Pinpoint the cell where the given text exists, returning its (X, Y) midpoint coordinate. 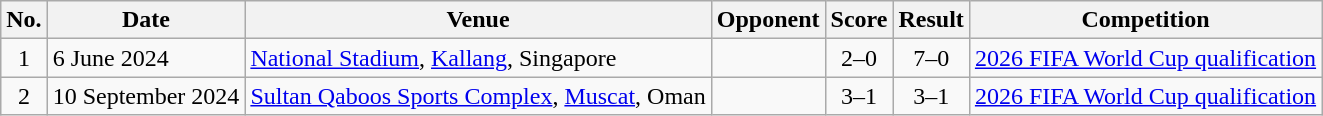
Opponent (768, 20)
6 June 2024 (146, 58)
Venue (478, 20)
National Stadium, Kallang, Singapore (478, 58)
10 September 2024 (146, 96)
Result (931, 20)
Date (146, 20)
No. (24, 20)
Sultan Qaboos Sports Complex, Muscat, Oman (478, 96)
Competition (1145, 20)
Score (859, 20)
7–0 (931, 58)
1 (24, 58)
2–0 (859, 58)
2 (24, 96)
